Search for the cell housing the specified text and yield its (x, y) center coordinate. 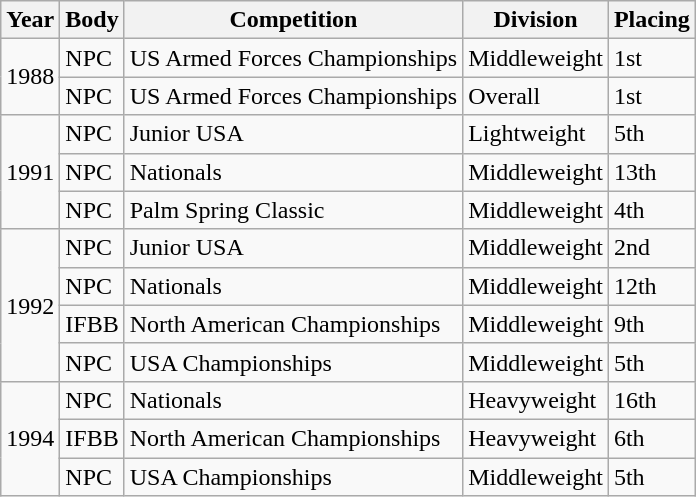
2nd (652, 248)
1991 (30, 172)
13th (652, 172)
1992 (30, 305)
Competition (293, 20)
16th (652, 400)
Body (92, 20)
Division (536, 20)
Overall (536, 96)
1988 (30, 77)
Palm Spring Classic (293, 210)
12th (652, 286)
Lightweight (536, 134)
1994 (30, 438)
6th (652, 438)
9th (652, 324)
4th (652, 210)
Year (30, 20)
Placing (652, 20)
